Search for the cell housing the specified text and yield its (X, Y) center coordinate. 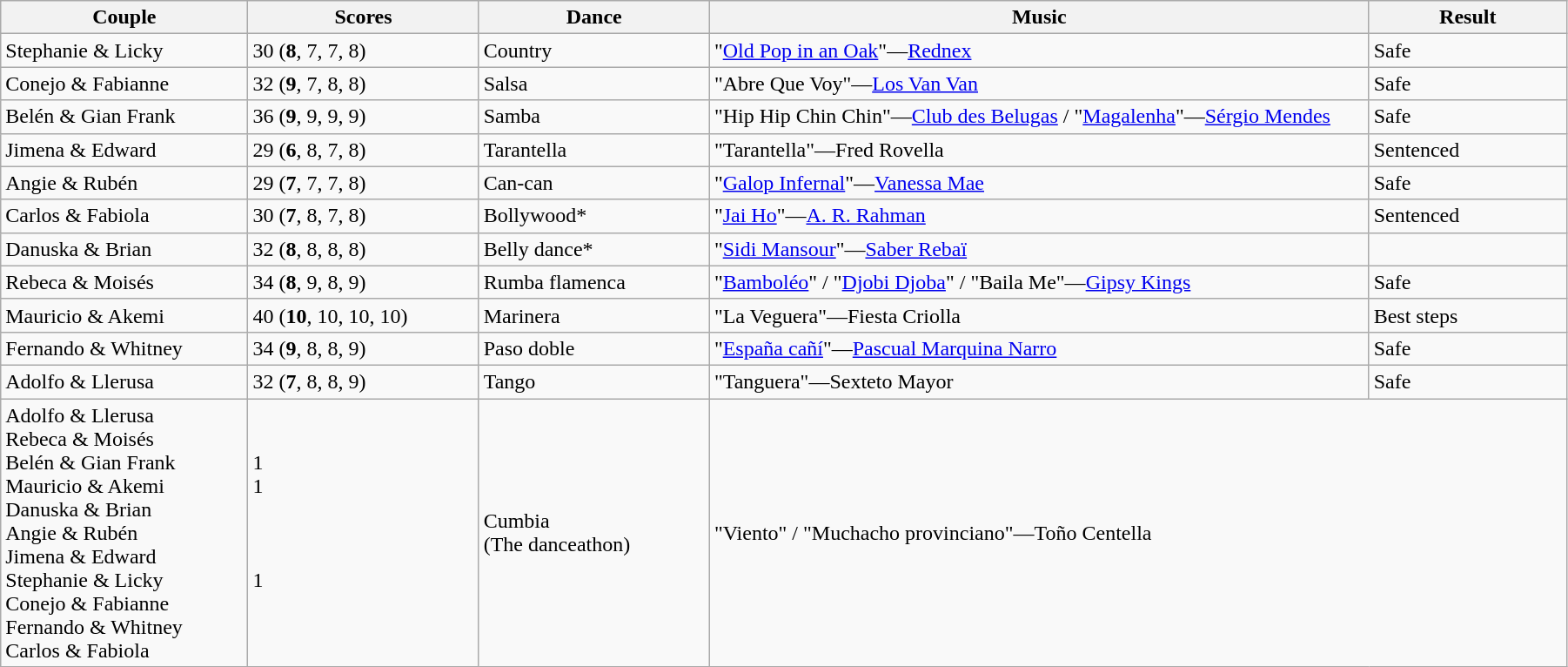
Tango (593, 381)
"Hip Hip Chin Chin"—Club des Belugas / "Magalenha"—Sérgio Mendes (1039, 117)
Fernando & Whitney (124, 348)
Belén & Gian Frank (124, 117)
"Bamboléo" / "Djobi Djoba" / "Baila Me"—Gipsy Kings (1039, 282)
Angie & Rubén (124, 183)
Tarantella (593, 150)
29 (7, 7, 7, 8) (364, 183)
"Tarantella"—Fred Rovella (1039, 150)
30 (7, 8, 7, 8) (364, 216)
Rumba flamenca (593, 282)
Best steps (1467, 315)
Jimena & Edward (124, 150)
Scores (364, 17)
Marinera (593, 315)
34 (9, 8, 8, 9) (364, 348)
"Viento" / "Muchacho provinciano"—Toño Centella (1138, 533)
Carlos & Fabiola (124, 216)
36 (9, 9, 9, 9) (364, 117)
Cumbia(The danceathon) (593, 533)
Music (1039, 17)
Danuska & Brian (124, 249)
Adolfo & Llerusa (124, 381)
Conejo & Fabianne (124, 84)
"Galop Infernal"—Vanessa Mae (1039, 183)
Bollywood* (593, 216)
Country (593, 51)
Belly dance* (593, 249)
111 (364, 533)
40 (10, 10, 10, 10) (364, 315)
32 (9, 7, 8, 8) (364, 84)
Stephanie & Licky (124, 51)
32 (8, 8, 8, 8) (364, 249)
Paso doble (593, 348)
Couple (124, 17)
Salsa (593, 84)
Dance (593, 17)
29 (6, 8, 7, 8) (364, 150)
"España cañí"—Pascual Marquina Narro (1039, 348)
"Tanguera"—Sexteto Mayor (1039, 381)
Samba (593, 117)
Rebeca & Moisés (124, 282)
Mauricio & Akemi (124, 315)
"Jai Ho"—A. R. Rahman (1039, 216)
30 (8, 7, 7, 8) (364, 51)
Can-can (593, 183)
32 (7, 8, 8, 9) (364, 381)
"La Veguera"—Fiesta Criolla (1039, 315)
Result (1467, 17)
"Sidi Mansour"—Saber Rebaï (1039, 249)
"Old Pop in an Oak"—Rednex (1039, 51)
"Abre Que Voy"—Los Van Van (1039, 84)
34 (8, 9, 8, 9) (364, 282)
